Pinpoint the cell where the given text exists, returning its [X, Y] midpoint coordinate. 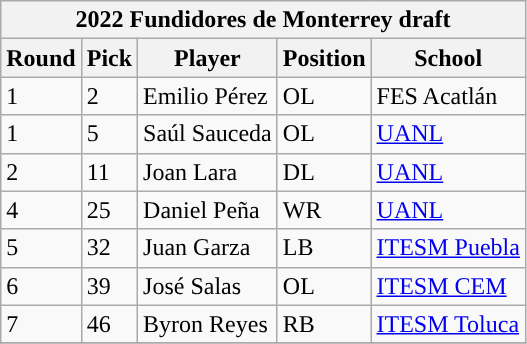
Position [324, 58]
LB [324, 248]
Round [41, 58]
4 [41, 210]
WR [324, 210]
Saúl Sauceda [208, 134]
32 [109, 248]
46 [109, 324]
25 [109, 210]
ITESM Puebla [448, 248]
RB [324, 324]
6 [41, 286]
Player [208, 58]
Joan Lara [208, 172]
Pick [109, 58]
Daniel Peña [208, 210]
ITESM CEM [448, 286]
FES Acatlán [448, 96]
DL [324, 172]
School [448, 58]
Juan Garza [208, 248]
2022 Fundidores de Monterrey draft [264, 20]
José Salas [208, 286]
Byron Reyes [208, 324]
Emilio Pérez [208, 96]
11 [109, 172]
ITESM Toluca [448, 324]
7 [41, 324]
39 [109, 286]
